Scan for the cell matching the given text and deliver its (x, y) coordinate at center. 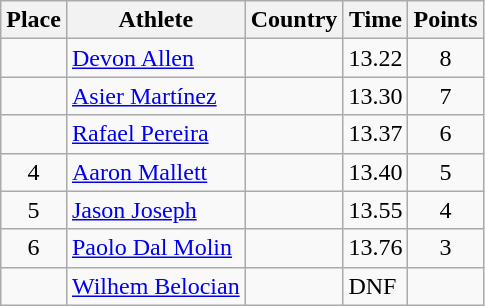
Points (446, 20)
Paolo Dal Molin (156, 248)
Time (376, 20)
Aaron Mallett (156, 172)
13.76 (376, 248)
Athlete (156, 20)
Place (34, 20)
13.22 (376, 58)
13.55 (376, 210)
DNF (376, 286)
Rafael Pereira (156, 134)
13.37 (376, 134)
Jason Joseph (156, 210)
Devon Allen (156, 58)
13.40 (376, 172)
8 (446, 58)
Asier Martínez (156, 96)
3 (446, 248)
13.30 (376, 96)
Wilhem Belocian (156, 286)
Country (294, 20)
7 (446, 96)
